Find where the given text appears and provide that cell's center as [X, Y] coordinate. 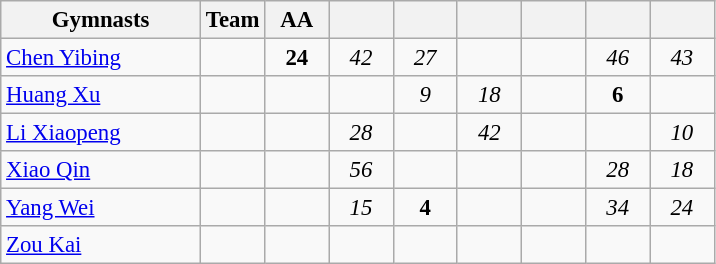
Xiao Qin [101, 170]
Gymnasts [101, 20]
56 [361, 170]
AA [297, 20]
4 [425, 208]
34 [618, 208]
Huang Xu [101, 95]
15 [361, 208]
10 [682, 133]
46 [618, 58]
9 [425, 95]
Yang Wei [101, 208]
Zou Kai [101, 245]
Team [232, 20]
Li Xiaopeng [101, 133]
6 [618, 95]
43 [682, 58]
27 [425, 58]
Chen Yibing [101, 58]
